Return the (X, Y) coordinate for the center point of the cell that contains the specified text.  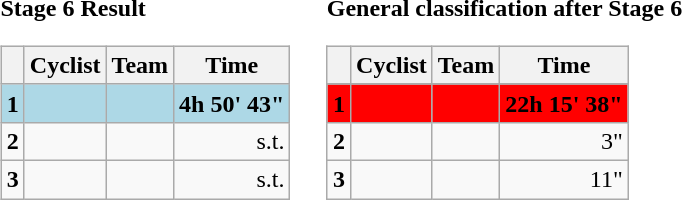
22h 15' 38" (564, 103)
11" (564, 179)
4h 50' 43" (232, 103)
3" (564, 141)
